Scan for the cell matching the given text and deliver its (x, y) coordinate at center. 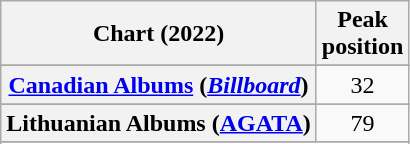
32 (362, 85)
Peakposition (362, 34)
Chart (2022) (159, 34)
79 (362, 123)
Canadian Albums (Billboard) (159, 85)
Lithuanian Albums (AGATA) (159, 123)
